Search for the cell housing the specified text and yield its (x, y) center coordinate. 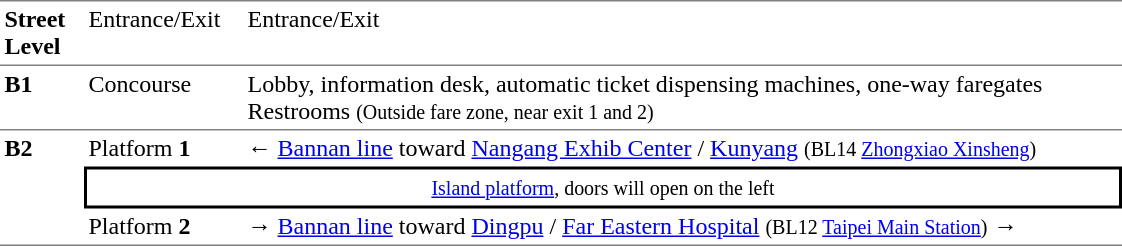
Island platform, doors will open on the left (603, 187)
Platform 2 (164, 227)
Lobby, information desk, automatic ticket dispensing machines, one-way faregatesRestrooms (Outside fare zone, near exit 1 and 2) (682, 98)
Concourse (164, 98)
← Bannan line toward Nangang Exhib Center / Kunyang (BL14 Zhongxiao Xinsheng) (682, 148)
Platform 1 (164, 148)
Street Level (42, 33)
B2 (42, 188)
→ Bannan line toward Dingpu / Far Eastern Hospital (BL12 Taipei Main Station) → (682, 227)
B1 (42, 98)
